Return [x, y] of the center of cell containing provided text 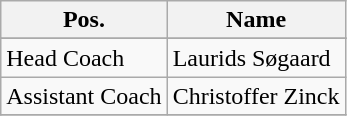
Christoffer Zinck [256, 96]
Name [256, 20]
Assistant Coach [84, 96]
Laurids Søgaard [256, 58]
Head Coach [84, 58]
Pos. [84, 20]
